Pinpoint the cell where the given text exists, returning its (x, y) midpoint coordinate. 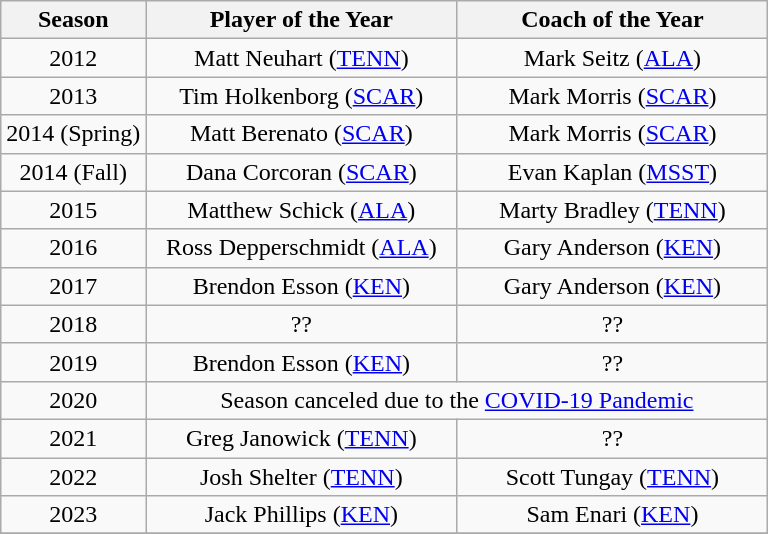
2018 (74, 324)
Jack Phillips (KEN) (302, 515)
2020 (74, 400)
Sam Enari (KEN) (612, 515)
Scott Tungay (TENN) (612, 477)
Mark Seitz (ALA) (612, 58)
2021 (74, 438)
Season (74, 20)
Marty Bradley (TENN) (612, 210)
Dana Corcoran (SCAR) (302, 172)
2023 (74, 515)
2015 (74, 210)
Matthew Schick (ALA) (302, 210)
Matt Neuhart (TENN) (302, 58)
2016 (74, 248)
2014 (Fall) (74, 172)
2014 (Spring) (74, 134)
Tim Holkenborg (SCAR) (302, 96)
Evan Kaplan (MSST) (612, 172)
Matt Berenato (SCAR) (302, 134)
Ross Depperschmidt (ALA) (302, 248)
2022 (74, 477)
2012 (74, 58)
Coach of the Year (612, 20)
2019 (74, 362)
2013 (74, 96)
Season canceled due to the COVID-19 Pandemic (457, 400)
Josh Shelter (TENN) (302, 477)
Player of the Year (302, 20)
Greg Janowick (TENN) (302, 438)
2017 (74, 286)
